From the cell containing the given text, extract its center point as [x, y] coordinate. 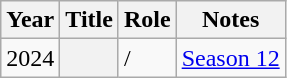
/ [147, 58]
Year [30, 20]
Notes [230, 20]
Season 12 [230, 58]
Title [90, 20]
Role [147, 20]
2024 [30, 58]
